Return the (x, y) coordinate for the center point of the cell that contains the specified text.  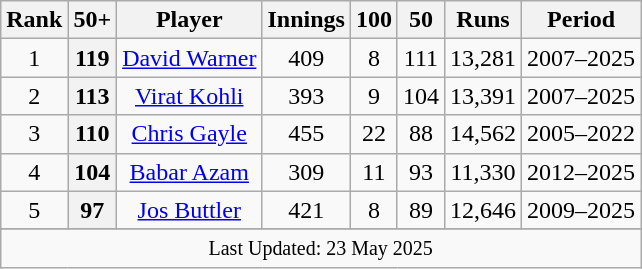
110 (92, 134)
Chris Gayle (190, 134)
111 (420, 58)
14,562 (482, 134)
Virat Kohli (190, 96)
13,391 (482, 96)
2012–2025 (582, 172)
100 (374, 20)
93 (420, 172)
Innings (306, 20)
Runs (482, 20)
Last Updated: 23 May 2025 (321, 248)
2009–2025 (582, 210)
Babar Azam (190, 172)
3 (34, 134)
David Warner (190, 58)
455 (306, 134)
11 (374, 172)
421 (306, 210)
88 (420, 134)
50 (420, 20)
2005–2022 (582, 134)
1 (34, 58)
Rank (34, 20)
309 (306, 172)
22 (374, 134)
12,646 (482, 210)
409 (306, 58)
Jos Buttler (190, 210)
11,330 (482, 172)
89 (420, 210)
97 (92, 210)
Player (190, 20)
Period (582, 20)
50+ (92, 20)
113 (92, 96)
119 (92, 58)
4 (34, 172)
2 (34, 96)
5 (34, 210)
13,281 (482, 58)
393 (306, 96)
9 (374, 96)
